From the cell containing the given text, extract its center point as [X, Y] coordinate. 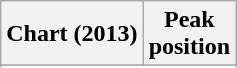
Chart (2013) [72, 34]
Peakposition [189, 34]
